Capture the cell that displays the provided text and extract its (X, Y) central coordinate. 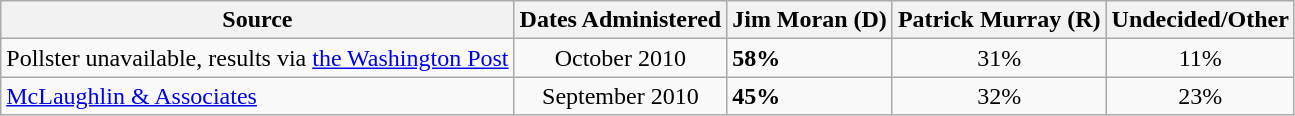
Jim Moran (D) (810, 20)
McLaughlin & Associates (258, 96)
Undecided/Other (1200, 20)
Pollster unavailable, results via the Washington Post (258, 58)
31% (999, 58)
October 2010 (620, 58)
September 2010 (620, 96)
Source (258, 20)
11% (1200, 58)
32% (999, 96)
Patrick Murray (R) (999, 20)
58% (810, 58)
23% (1200, 96)
Dates Administered (620, 20)
45% (810, 96)
